Return [X, Y] of the center of cell containing provided text 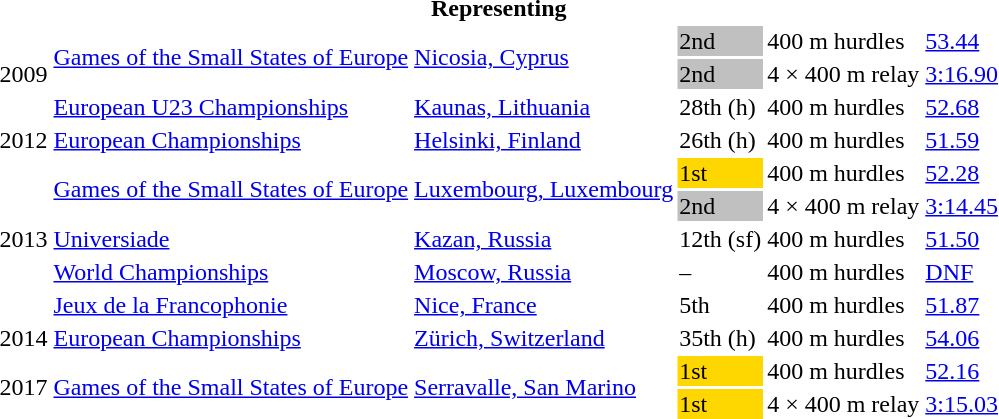
Zürich, Switzerland [544, 338]
26th (h) [720, 140]
Universiade [231, 239]
World Championships [231, 272]
Nicosia, Cyprus [544, 58]
Kaunas, Lithuania [544, 107]
Serravalle, San Marino [544, 388]
28th (h) [720, 107]
5th [720, 305]
European U23 Championships [231, 107]
Kazan, Russia [544, 239]
Moscow, Russia [544, 272]
Helsinki, Finland [544, 140]
12th (sf) [720, 239]
Nice, France [544, 305]
Luxembourg, Luxembourg [544, 190]
– [720, 272]
Jeux de la Francophonie [231, 305]
35th (h) [720, 338]
